Locate the cell with the specified text and output its [x, y] center coordinate. 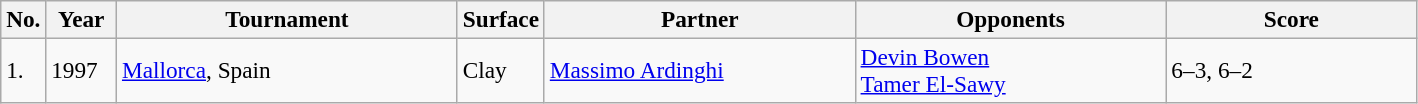
Year [82, 19]
Devin Bowen Tamer El-Sawy [1010, 70]
Mallorca, Spain [288, 70]
Clay [500, 70]
6–3, 6–2 [1292, 70]
Tournament [288, 19]
1997 [82, 70]
No. [24, 19]
Massimo Ardinghi [700, 70]
Score [1292, 19]
1. [24, 70]
Opponents [1010, 19]
Surface [500, 19]
Partner [700, 19]
